Provide the (X, Y) coordinate of the cell's center where the given text is located.  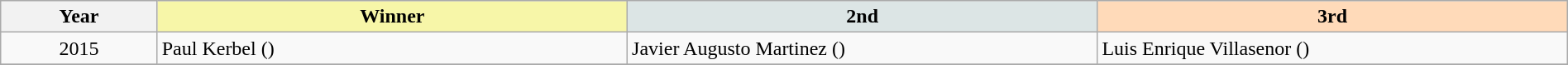
2015 (79, 48)
2nd (863, 17)
Paul Kerbel () (392, 48)
Year (79, 17)
Javier Augusto Martinez () (863, 48)
3rd (1332, 17)
Winner (392, 17)
Luis Enrique Villasenor () (1332, 48)
